Return the [X, Y] coordinate for the center point of the cell that contains the specified text.  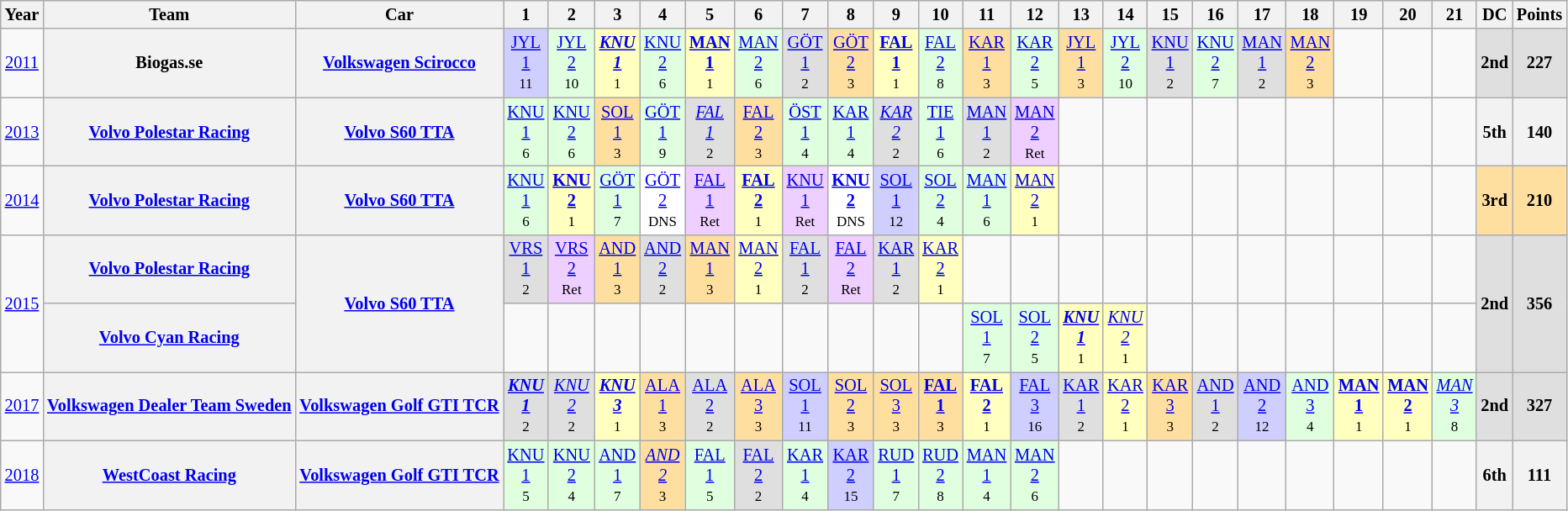
GÖT2DNS [663, 200]
MAN16 [987, 200]
GÖT17 [617, 200]
FAL316 [1034, 406]
AND22 [663, 269]
Biogas.se [169, 63]
FAL15 [710, 475]
21 [1454, 14]
SOL13 [617, 132]
2017 [22, 406]
KAR215 [851, 475]
ALA13 [663, 406]
ÖST14 [805, 132]
Team [169, 14]
14 [1125, 14]
KNU22 [572, 406]
MAN2Ret [1034, 132]
7 [805, 14]
AND17 [617, 475]
KNU15 [525, 475]
KAR25 [1034, 63]
JYL13 [1081, 63]
ALA33 [758, 406]
SOL23 [851, 406]
MAN23 [1310, 63]
12 [1034, 14]
KNU2DNS [851, 200]
SOL33 [896, 406]
MAN13 [710, 269]
DC [1495, 14]
SOL112 [896, 200]
Points [1539, 14]
FAL13 [940, 406]
GÖT12 [805, 63]
SOL25 [1034, 338]
GÖT23 [851, 63]
227 [1539, 63]
2 [572, 14]
RUD28 [940, 475]
3 [617, 14]
FAL1Ret [710, 200]
2015 [22, 303]
JYL111 [525, 63]
3rd [1495, 200]
KNU1Ret [805, 200]
10 [940, 14]
FAL22 [758, 475]
8 [851, 14]
RUD17 [896, 475]
TIE16 [940, 132]
6th [1495, 475]
20 [1407, 14]
FAL11 [896, 63]
2013 [22, 132]
6 [758, 14]
FAL2Ret [851, 269]
AND23 [663, 475]
KNU31 [617, 406]
9 [896, 14]
356 [1539, 303]
111 [1539, 475]
17 [1261, 14]
16 [1216, 14]
210 [1539, 200]
KNU27 [1216, 63]
2018 [22, 475]
FAL28 [940, 63]
WestCoast Racing [169, 475]
13 [1081, 14]
SOL17 [987, 338]
Year [22, 14]
AND13 [617, 269]
AND34 [1310, 406]
VRS2Ret [572, 269]
Volkswagen Scirocco [399, 63]
ALA22 [710, 406]
KAR33 [1170, 406]
KAR13 [987, 63]
Volvo Cyan Racing [169, 338]
SOL111 [805, 406]
KNU24 [572, 475]
AND212 [1261, 406]
5th [1495, 132]
18 [1310, 14]
11 [987, 14]
AND12 [1216, 406]
1 [525, 14]
MAN14 [987, 475]
SOL24 [940, 200]
FAL23 [758, 132]
327 [1539, 406]
140 [1539, 132]
KAR22 [896, 132]
GÖT19 [663, 132]
VRS12 [525, 269]
5 [710, 14]
19 [1359, 14]
4 [663, 14]
MAN38 [1454, 406]
Volkswagen Dealer Team Sweden [169, 406]
15 [1170, 14]
2014 [22, 200]
2011 [22, 63]
Car [399, 14]
